Return (X, Y) of the center of cell containing provided text 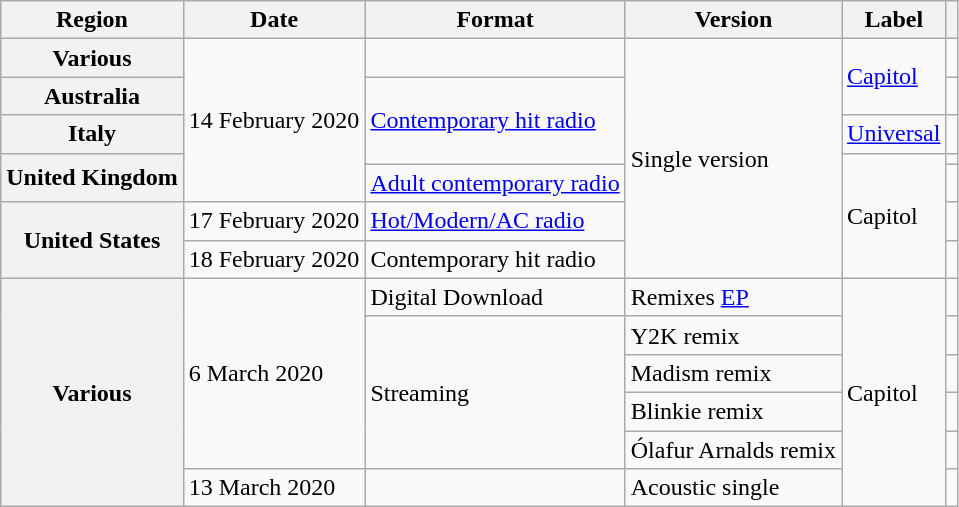
Blinkie remix (733, 411)
6 March 2020 (274, 373)
Hot/Modern/AC radio (495, 221)
Acoustic single (733, 488)
Y2K remix (733, 335)
Label (894, 20)
Universal (894, 134)
Adult contemporary radio (495, 183)
17 February 2020 (274, 221)
Australia (92, 96)
Date (274, 20)
Version (733, 20)
Italy (92, 134)
14 February 2020 (274, 120)
Remixes EP (733, 297)
18 February 2020 (274, 259)
United States (92, 240)
Format (495, 20)
Single version (733, 158)
Digital Download (495, 297)
Streaming (495, 392)
Region (92, 20)
United Kingdom (92, 178)
Madism remix (733, 373)
13 March 2020 (274, 488)
Ólafur Arnalds remix (733, 449)
